Return (x, y) of the center of cell containing provided text 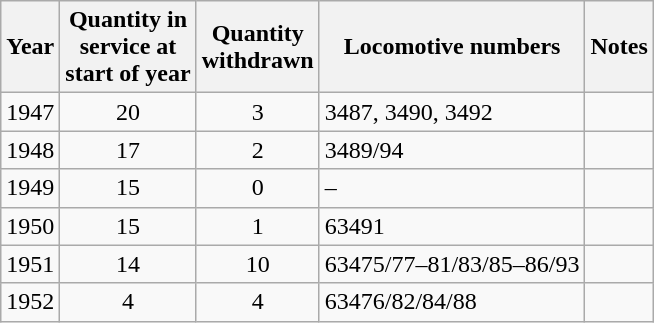
0 (258, 188)
20 (128, 112)
3489/94 (452, 150)
1950 (30, 226)
Quantitywithdrawn (258, 47)
10 (258, 264)
1948 (30, 150)
63476/82/84/88 (452, 302)
Locomotive numbers (452, 47)
63475/77–81/83/85–86/93 (452, 264)
1952 (30, 302)
Year (30, 47)
1 (258, 226)
Notes (619, 47)
1951 (30, 264)
Quantity inservice atstart of year (128, 47)
17 (128, 150)
14 (128, 264)
1949 (30, 188)
1947 (30, 112)
3 (258, 112)
3487, 3490, 3492 (452, 112)
2 (258, 150)
63491 (452, 226)
– (452, 188)
